For the text-containing cell, return its midpoint in (X, Y) coordinate format. 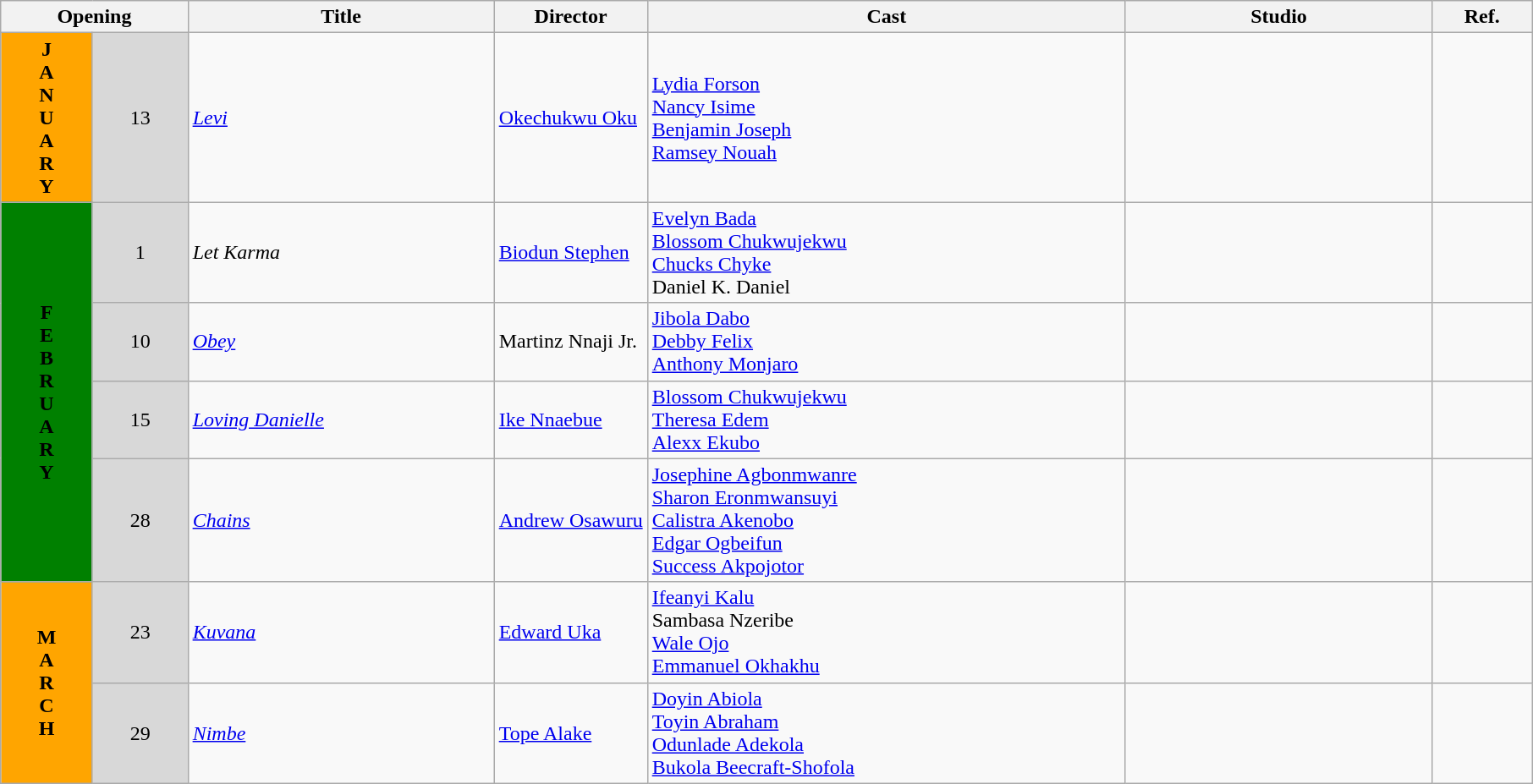
23 (140, 633)
Josephine AgbonmwanreSharon EronmwansuyiCalistra AkenoboEdgar Ogbeifun Success Akpojotor (887, 520)
Cast (887, 17)
Ike Nnaebue (570, 419)
Okechukwu Oku (570, 118)
Tope Alake (570, 732)
10 (140, 342)
Doyin AbiolaToyin AbrahamOdunlade AdekolaBukola Beecraft-Shofola (887, 732)
Evelyn BadaBlossom ChukwujekwuChucks Chyke Daniel K. Daniel (887, 252)
MARCH (47, 683)
Levi (341, 118)
28 (140, 520)
Blossom ChukwujekwuTheresa EdemAlexx Ekubo (887, 419)
Studio (1278, 17)
Let Karma (341, 252)
Ref. (1482, 17)
Director (570, 17)
1 (140, 252)
Kuvana (341, 633)
Edward Uka (570, 633)
Jibola DaboDebby FelixAnthony Monjaro (887, 342)
Ifeanyi KaluSambasa NzeribeWale OjoEmmanuel Okhakhu (887, 633)
Nimbe (341, 732)
Obey (341, 342)
Opening (95, 17)
Biodun Stephen (570, 252)
29 (140, 732)
15 (140, 419)
JANUARY (47, 118)
Chains (341, 520)
13 (140, 118)
Loving Danielle (341, 419)
Title (341, 17)
Lydia ForsonNancy IsimeBenjamin JosephRamsey Nouah (887, 118)
FEBRUARY (47, 392)
Martinz Nnaji Jr. (570, 342)
Andrew Osawuru (570, 520)
